Extract the (x, y) coordinate from the center of the cell holding the provided text.  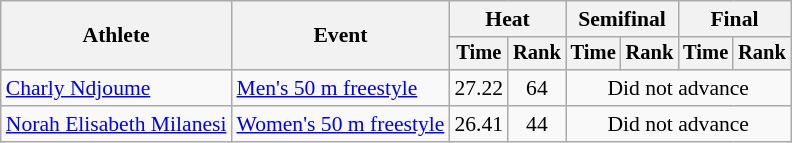
44 (537, 124)
Athlete (116, 36)
27.22 (478, 88)
Women's 50 m freestyle (340, 124)
Final (734, 19)
26.41 (478, 124)
64 (537, 88)
Heat (507, 19)
Norah Elisabeth Milanesi (116, 124)
Event (340, 36)
Men's 50 m freestyle (340, 88)
Semifinal (622, 19)
Charly Ndjoume (116, 88)
